Extract the (x, y) coordinate from the center of the cell holding the provided text.  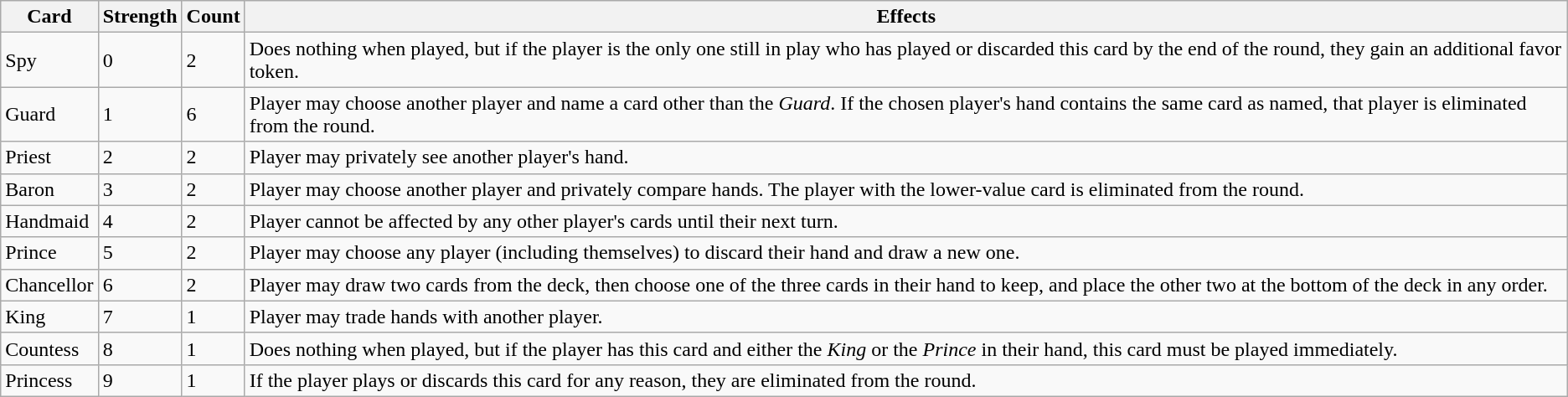
7 (140, 317)
Chancellor (49, 285)
8 (140, 348)
9 (140, 380)
Handmaid (49, 221)
Countess (49, 348)
Player may choose another player and privately compare hands. The player with the lower-value card is eliminated from the round. (906, 189)
If the player plays or discards this card for any reason, they are eliminated from the round. (906, 380)
3 (140, 189)
0 (140, 60)
Player may choose any player (including themselves) to discard their hand and draw a new one. (906, 253)
Spy (49, 60)
Strength (140, 17)
Baron (49, 189)
Guard (49, 114)
Player may trade hands with another player. (906, 317)
Card (49, 17)
Effects (906, 17)
Priest (49, 157)
5 (140, 253)
Count (213, 17)
Does nothing when played, but if the player has this card and either the King or the Prince in their hand, this card must be played immediately. (906, 348)
Player may privately see another player's hand. (906, 157)
Prince (49, 253)
Princess (49, 380)
King (49, 317)
Player cannot be affected by any other player's cards until their next turn. (906, 221)
4 (140, 221)
